Identify which cell holds the provided text, then report its [X, Y] central coordinate. 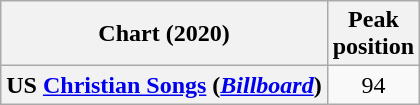
Peakposition [373, 34]
94 [373, 85]
Chart (2020) [164, 34]
US Christian Songs (Billboard) [164, 85]
